Determine the (x, y) coordinate at the center of the cell enclosing the given text.  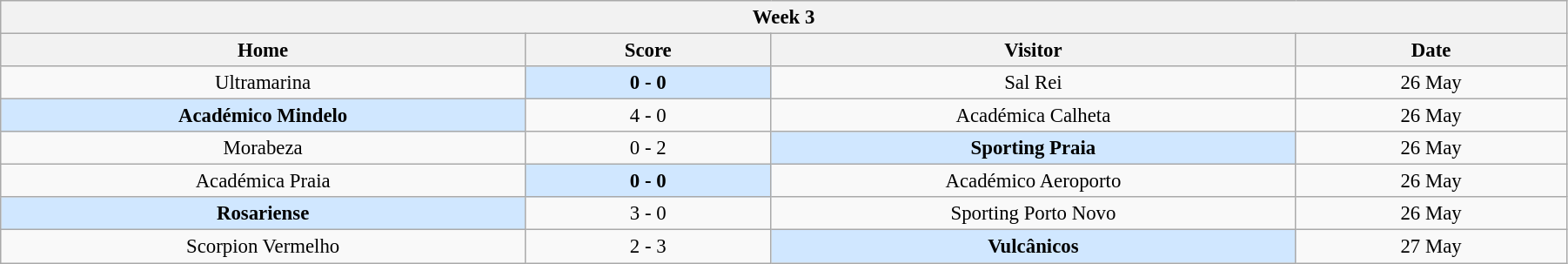
0 - 2 (647, 148)
Sporting Porto Novo (1034, 213)
Home (263, 51)
Vulcânicos (1034, 247)
Visitor (1034, 51)
Sal Rei (1034, 83)
Académico Mindelo (263, 116)
Morabeza (263, 148)
Académico Aeroporto (1034, 181)
Scorpion Vermelho (263, 247)
Rosariense (263, 213)
Week 3 (784, 17)
2 - 3 (647, 247)
Score (647, 51)
Sporting Praia (1034, 148)
Ultramarina (263, 83)
4 - 0 (647, 116)
Académica Praia (263, 181)
27 May (1431, 247)
3 - 0 (647, 213)
Date (1431, 51)
Académica Calheta (1034, 116)
